Pinpoint the cell where the given text exists, returning its [X, Y] midpoint coordinate. 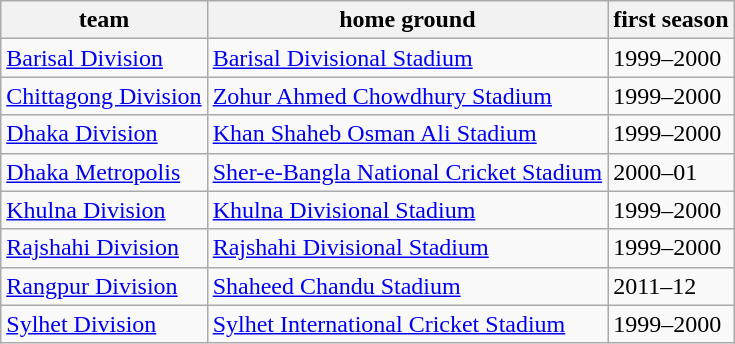
first season [671, 20]
home ground [407, 20]
Shaheed Chandu Stadium [407, 286]
2011–12 [671, 286]
Rajshahi Division [104, 248]
Sylhet International Cricket Stadium [407, 324]
team [104, 20]
Barisal Division [104, 58]
Dhaka Division [104, 134]
Khulna Division [104, 210]
Barisal Divisional Stadium [407, 58]
Sylhet Division [104, 324]
Sher-e-Bangla National Cricket Stadium [407, 172]
Zohur Ahmed Chowdhury Stadium [407, 96]
Dhaka Metropolis [104, 172]
Rajshahi Divisional Stadium [407, 248]
Rangpur Division [104, 286]
Khan Shaheb Osman Ali Stadium [407, 134]
2000–01 [671, 172]
Khulna Divisional Stadium [407, 210]
Chittagong Division [104, 96]
